Capture the cell that displays the provided text and extract its [x, y] central coordinate. 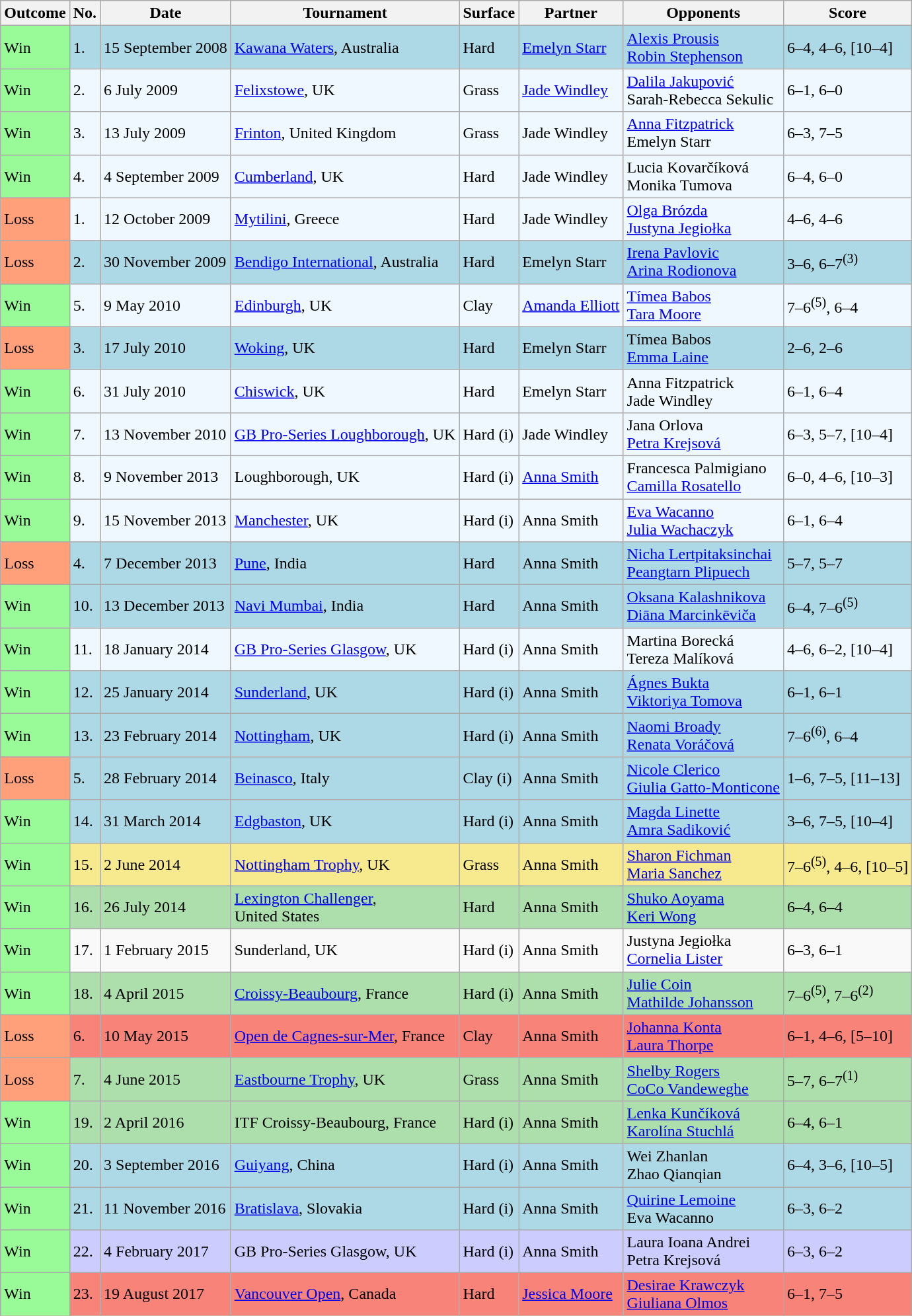
Surface [489, 13]
6–3, 5–7, [10–4] [847, 434]
Pune, India [345, 563]
Croissy-Beaubourg, France [345, 993]
Francesca Palmigiano Camilla Rosatello [703, 477]
Oksana Kalashnikova Diāna Marcinkēviča [703, 607]
Anna Fitzpatrick Jade Windley [703, 391]
6–4, 6–4 [847, 907]
Opponents [703, 13]
16. [85, 907]
Wei Zhanlan Zhao Qianqian [703, 1165]
Nottingham Trophy, UK [345, 865]
15 November 2013 [166, 520]
7–6(6), 6–4 [847, 735]
6–3, 7–5 [847, 134]
Clay (i) [489, 779]
13 November 2010 [166, 434]
6 July 2009 [166, 90]
Partner [571, 13]
23. [85, 1294]
7–6(5), 4–6, [10–5] [847, 865]
4 September 2009 [166, 176]
Alexis Prousis Robin Stephenson [703, 48]
9 May 2010 [166, 305]
Desirae Krawczyk Giuliana Olmos [703, 1294]
Lenka Kunčíková Karolína Stuchlá [703, 1122]
3–6, 6–7(3) [847, 262]
12. [85, 693]
6–4, 6–0 [847, 176]
6–4, 7–6(5) [847, 607]
Date [166, 13]
Anna Fitzpatrick Emelyn Starr [703, 134]
2 April 2016 [166, 1122]
Justyna Jegiołka Cornelia Lister [703, 950]
3–6, 7–5, [10–4] [847, 821]
Nicole Clerico Giulia Gatto-Monticone [703, 779]
Olga Brózda Justyna Jegiołka [703, 219]
Shuko Aoyama Keri Wong [703, 907]
Lexington Challenger, United States [345, 907]
Tournament [345, 13]
30 November 2009 [166, 262]
Navi Mumbai, India [345, 607]
10. [85, 607]
Shelby Rogers CoCo Vandeweghe [703, 1079]
Nottingham, UK [345, 735]
7–6(5), 7–6(2) [847, 993]
Quirine Lemoine Eva Wacanno [703, 1208]
Jana Orlova Petra Krejsová [703, 434]
Chiswick, UK [345, 391]
Kawana Waters, Australia [345, 48]
Beinasco, Italy [345, 779]
26 July 2014 [166, 907]
ITF Croissy-Beaubourg, France [345, 1122]
Magda Linette Amra Sadiković [703, 821]
Dalila Jakupović Sarah-Rebecca Sekulic [703, 90]
12 October 2009 [166, 219]
Irena Pavlovic Arina Rodionova [703, 262]
15. [85, 865]
2 June 2014 [166, 865]
5–7, 5–7 [847, 563]
31 March 2014 [166, 821]
4 June 2015 [166, 1079]
Edgbaston, UK [345, 821]
18 January 2014 [166, 649]
6–1, 7–5 [847, 1294]
Eastbourne Trophy, UK [345, 1079]
9 November 2013 [166, 477]
Martina Borecká Tereza Malíková [703, 649]
Nicha Lertpitaksinchai Peangtarn Plipuech [703, 563]
Score [847, 13]
8. [85, 477]
20. [85, 1165]
Naomi Broady Renata Voráčová [703, 735]
15 September 2008 [166, 48]
6–0, 4–6, [10–3] [847, 477]
Laura Ioana Andrei Petra Krejsová [703, 1252]
Julie Coin Mathilde Johansson [703, 993]
6–1, 6–0 [847, 90]
19. [85, 1122]
3 September 2016 [166, 1165]
6–1, 6–1 [847, 693]
23 February 2014 [166, 735]
19 August 2017 [166, 1294]
5–7, 6–7(1) [847, 1079]
6–4, 6–1 [847, 1122]
13. [85, 735]
6–1, 4–6, [5–10] [847, 1036]
Bendigo International, Australia [345, 262]
4 April 2015 [166, 993]
Outcome [35, 13]
6–4, 4–6, [10–4] [847, 48]
1–6, 7–5, [11–13] [847, 779]
18. [85, 993]
Ágnes Bukta Viktoriya Tomova [703, 693]
GB Pro-Series Loughborough, UK [345, 434]
No. [85, 13]
Woking, UK [345, 348]
10 May 2015 [166, 1036]
25 January 2014 [166, 693]
7–6(5), 6–4 [847, 305]
13 December 2013 [166, 607]
11. [85, 649]
Cumberland, UK [345, 176]
Eva Wacanno Julia Wachaczyk [703, 520]
4–6, 6–2, [10–4] [847, 649]
Felixstowe, UK [345, 90]
Bratislava, Slovakia [345, 1208]
28 February 2014 [166, 779]
1 February 2015 [166, 950]
Manchester, UK [345, 520]
31 July 2010 [166, 391]
Edinburgh, UK [345, 305]
Lucia Kovarčíková Monika Tumova [703, 176]
9. [85, 520]
Vancouver Open, Canada [345, 1294]
4 February 2017 [166, 1252]
Sharon Fichman Maria Sanchez [703, 865]
6–4, 3–6, [10–5] [847, 1165]
21. [85, 1208]
17. [85, 950]
2–6, 2–6 [847, 348]
Guiyang, China [345, 1165]
13 July 2009 [166, 134]
4–6, 4–6 [847, 219]
22. [85, 1252]
Johanna Konta Laura Thorpe [703, 1036]
Loughborough, UK [345, 477]
11 November 2016 [166, 1208]
7 December 2013 [166, 563]
Jessica Moore [571, 1294]
Tímea Babos Tara Moore [703, 305]
6–3, 6–1 [847, 950]
17 July 2010 [166, 348]
Amanda Elliott [571, 305]
Frinton, United Kingdom [345, 134]
Mytilini, Greece [345, 219]
14. [85, 821]
Open de Cagnes-sur-Mer, France [345, 1036]
Tímea Babos Emma Laine [703, 348]
